Find where the given text appears and provide that cell's center as (X, Y) coordinate. 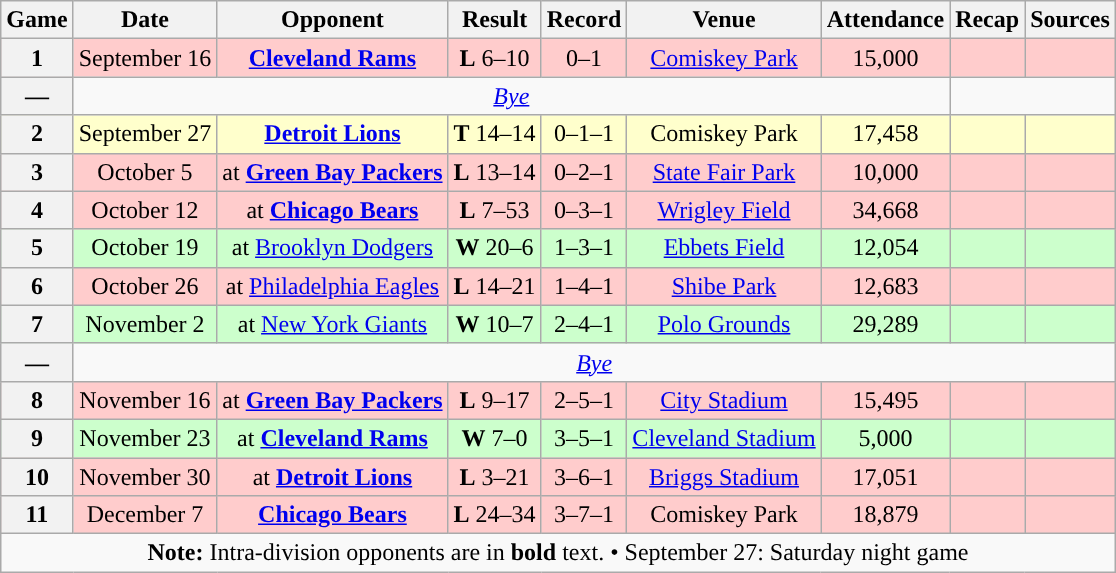
Venue (724, 20)
Briggs Stadium (724, 477)
15,495 (885, 400)
9 (37, 438)
4 (37, 210)
Game (37, 20)
at Cleveland Rams (332, 438)
Polo Grounds (724, 324)
17,051 (885, 477)
November 2 (145, 324)
Opponent (332, 20)
Sources (1070, 20)
T 14–14 (494, 134)
3–6–1 (584, 477)
6 (37, 286)
City Stadium (724, 400)
Cleveland Stadium (724, 438)
November 23 (145, 438)
Detroit Lions (332, 134)
W 7–0 (494, 438)
L 24–34 (494, 515)
W 10–7 (494, 324)
2–5–1 (584, 400)
November 30 (145, 477)
at New York Giants (332, 324)
Record (584, 20)
3–5–1 (584, 438)
2 (37, 134)
L 9–17 (494, 400)
10,000 (885, 172)
at Brooklyn Dodgers (332, 248)
Wrigley Field (724, 210)
1 (37, 58)
15,000 (885, 58)
3–7–1 (584, 515)
Ebbets Field (724, 248)
Recap (988, 20)
1–3–1 (584, 248)
0–1 (584, 58)
17,458 (885, 134)
L 13–14 (494, 172)
11 (37, 515)
L 3–21 (494, 477)
L 6–10 (494, 58)
0–1–1 (584, 134)
29,289 (885, 324)
at Detroit Lions (332, 477)
L 7–53 (494, 210)
November 16 (145, 400)
Attendance (885, 20)
5,000 (885, 438)
34,668 (885, 210)
October 12 (145, 210)
December 7 (145, 515)
October 19 (145, 248)
at Philadelphia Eagles (332, 286)
0–2–1 (584, 172)
10 (37, 477)
Date (145, 20)
State Fair Park (724, 172)
18,879 (885, 515)
12,683 (885, 286)
1–4–1 (584, 286)
Chicago Bears (332, 515)
Note: Intra-division opponents are in bold text. • September 27: Saturday night game (558, 553)
L 14–21 (494, 286)
Shibe Park (724, 286)
3 (37, 172)
7 (37, 324)
September 27 (145, 134)
12,054 (885, 248)
5 (37, 248)
October 5 (145, 172)
8 (37, 400)
September 16 (145, 58)
Cleveland Rams (332, 58)
Result (494, 20)
October 26 (145, 286)
W 20–6 (494, 248)
at Chicago Bears (332, 210)
2–4–1 (584, 324)
0–3–1 (584, 210)
